Scan for the cell matching the given text and deliver its [x, y] coordinate at center. 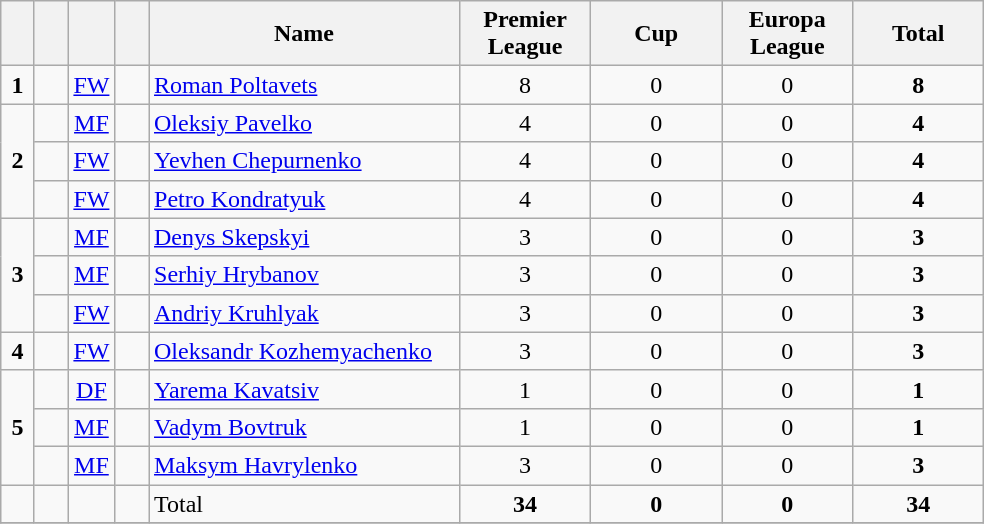
Denys Skepskyi [304, 237]
Petro Kondratyuk [304, 199]
Roman Poltavets [304, 85]
Vadym Bovtruk [304, 427]
Oleksandr Kozhemyachenko [304, 351]
Yarema Kavatsiv [304, 389]
Oleksiy Pavelko [304, 123]
Serhiy Hrybanov [304, 275]
5 [18, 427]
Maksym Havrylenko [304, 465]
2 [18, 161]
Premier League [526, 34]
DF [92, 389]
Europa League [788, 34]
Andriy Kruhlyak [304, 313]
Yevhen Chepurnenko [304, 161]
Name [304, 34]
Cup [656, 34]
